Scan for the cell matching the given text and deliver its [X, Y] coordinate at center. 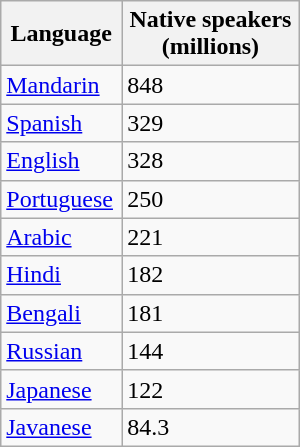
328 [211, 161]
122 [211, 389]
Portuguese [62, 199]
Native speakers(millions) [211, 34]
Spanish [62, 123]
181 [211, 313]
329 [211, 123]
Russian [62, 351]
Javanese [62, 427]
221 [211, 237]
Arabic [62, 237]
Hindi [62, 275]
250 [211, 199]
Mandarin [62, 85]
Bengali [62, 313]
182 [211, 275]
Japanese [62, 389]
144 [211, 351]
English [62, 161]
84.3 [211, 427]
848 [211, 85]
Language [62, 34]
